Return [x, y] of the center of cell containing provided text 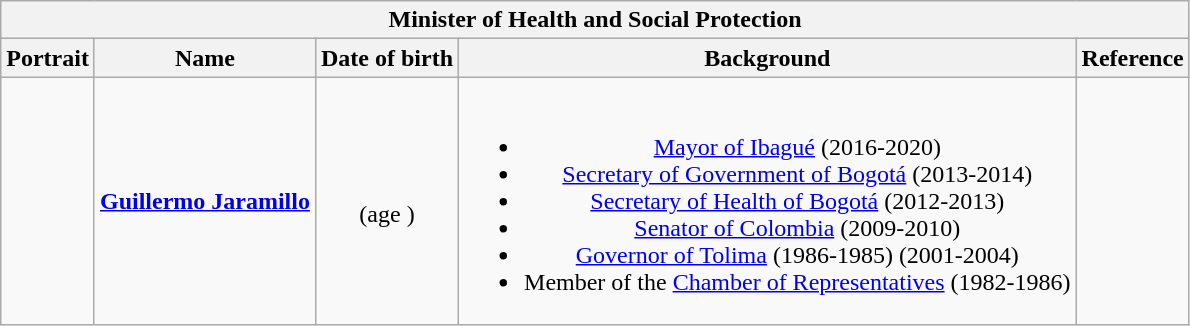
Reference [1132, 58]
Guillermo Jaramillo [204, 201]
Name [204, 58]
Portrait [48, 58]
Date of birth [386, 58]
Background [768, 58]
(age ) [386, 201]
Minister of Health and Social Protection [596, 20]
